Determine the [X, Y] coordinate at the center of the cell enclosing the given text.  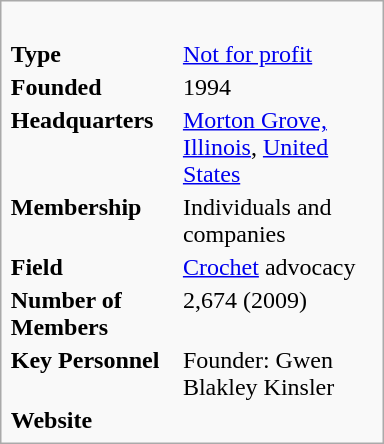
Crochet advocacy [278, 267]
Not for profit [278, 54]
Founded [94, 87]
2,674 (2009) [278, 314]
Headquarters [94, 147]
Field [94, 267]
Key Personnel [94, 374]
Membership [94, 220]
Individuals and companies [278, 220]
Website [94, 420]
1994 [278, 87]
Number of Members [94, 314]
Founder: Gwen Blakley Kinsler [278, 374]
Morton Grove, Illinois, United States [278, 147]
Type [94, 54]
